Extract the [X, Y] coordinate from the center of the cell holding the provided text.  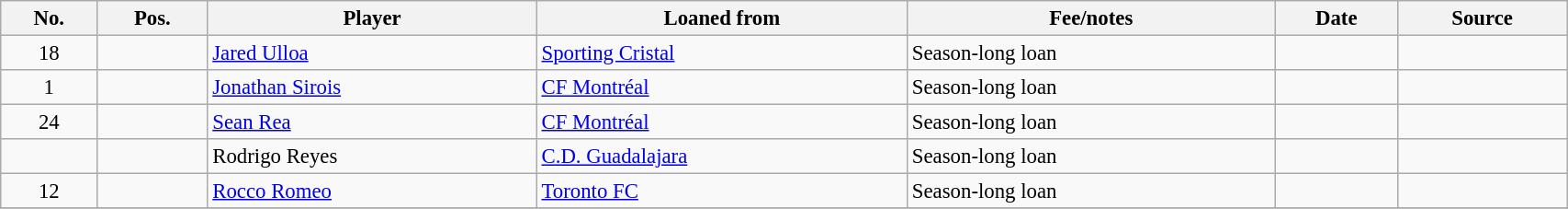
24 [50, 122]
12 [50, 192]
Fee/notes [1091, 18]
Player [372, 18]
Toronto FC [722, 192]
Pos. [152, 18]
1 [50, 87]
18 [50, 53]
No. [50, 18]
Jared Ulloa [372, 53]
Jonathan Sirois [372, 87]
Rocco Romeo [372, 192]
Source [1483, 18]
Rodrigo Reyes [372, 157]
Sporting Cristal [722, 53]
Loaned from [722, 18]
C.D. Guadalajara [722, 157]
Sean Rea [372, 122]
Date [1337, 18]
